Extract the (x, y) coordinate from the center of the cell holding the provided text.  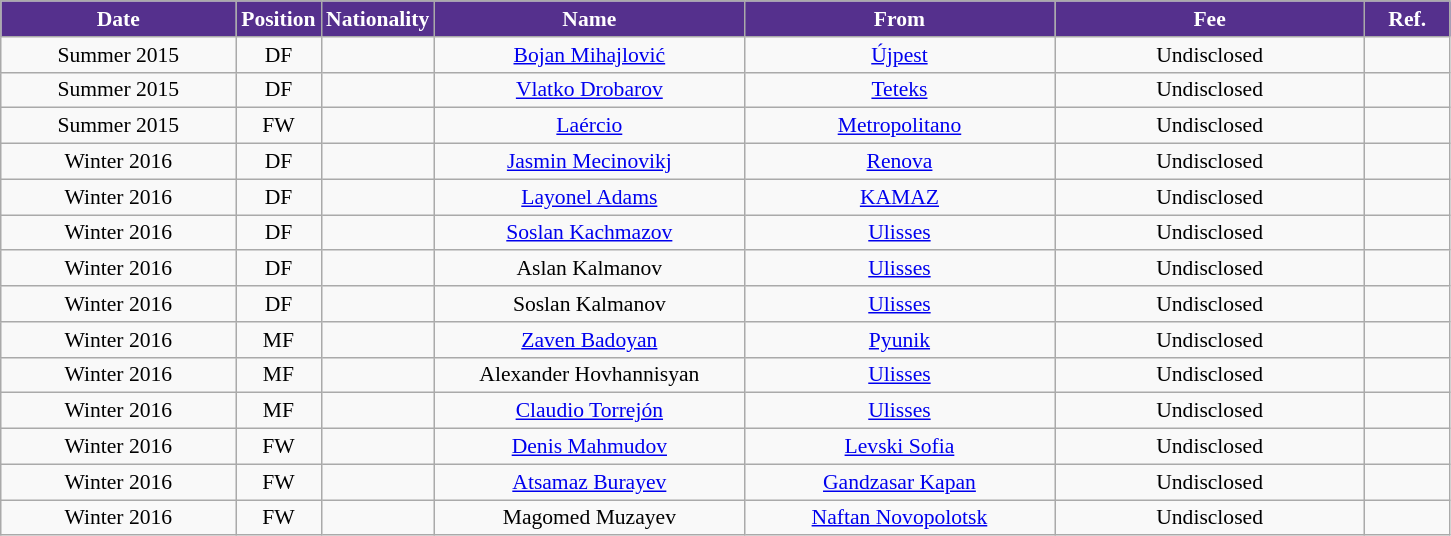
Aslan Kalmanov (589, 269)
Magomed Muzayev (589, 518)
Bojan Mihajlović (589, 55)
Claudio Torrejón (589, 411)
From (899, 19)
Gandzasar Kapan (899, 482)
KAMAZ (899, 197)
Vlatko Drobarov (589, 90)
Fee (1210, 19)
Position (278, 19)
Teteks (899, 90)
Layonel Adams (589, 197)
Pyunik (899, 340)
Soslan Kalmanov (589, 304)
Naftan Novopolotsk (899, 518)
Soslan Kachmazov (589, 233)
Atsamaz Burayev (589, 482)
Name (589, 19)
Metropolitano (899, 126)
Levski Sofia (899, 447)
Zaven Badoyan (589, 340)
Nationality (378, 19)
Date (118, 19)
Ref. (1408, 19)
Denis Mahmudov (589, 447)
Renova (899, 162)
Alexander Hovhannisyan (589, 375)
Laércio (589, 126)
Jasmin Mecinovikj (589, 162)
Újpest (899, 55)
